Provide the [X, Y] coordinate of the cell's center where the given text is located.  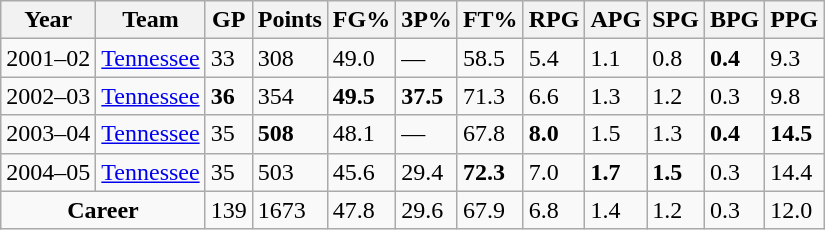
6.8 [554, 210]
Team [150, 20]
3P% [427, 20]
9.8 [794, 96]
48.1 [361, 134]
14.5 [794, 134]
PPG [794, 20]
2003–04 [48, 134]
1.4 [616, 210]
49.0 [361, 58]
354 [290, 96]
2001–02 [48, 58]
36 [228, 96]
508 [290, 134]
45.6 [361, 172]
12.0 [794, 210]
5.4 [554, 58]
FT% [490, 20]
FG% [361, 20]
6.6 [554, 96]
71.3 [490, 96]
1.1 [616, 58]
33 [228, 58]
58.5 [490, 58]
1673 [290, 210]
RPG [554, 20]
Career [103, 210]
308 [290, 58]
67.9 [490, 210]
APG [616, 20]
29.6 [427, 210]
49.5 [361, 96]
GP [228, 20]
2002–03 [48, 96]
8.0 [554, 134]
47.8 [361, 210]
72.3 [490, 172]
Points [290, 20]
2004–05 [48, 172]
139 [228, 210]
7.0 [554, 172]
29.4 [427, 172]
BPG [734, 20]
9.3 [794, 58]
Year [48, 20]
1.7 [616, 172]
14.4 [794, 172]
37.5 [427, 96]
SPG [676, 20]
0.8 [676, 58]
503 [290, 172]
67.8 [490, 134]
